Find where the given text appears and provide that cell's center as (X, Y) coordinate. 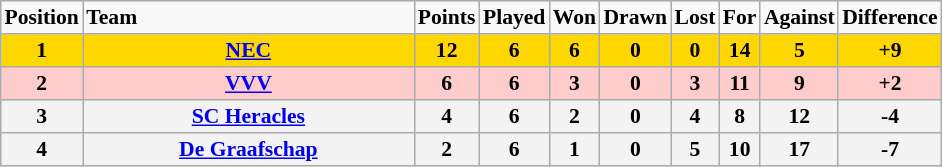
11 (740, 84)
-4 (890, 116)
+2 (890, 84)
Position (42, 18)
14 (740, 50)
17 (799, 150)
Played (514, 18)
10 (740, 150)
Won (574, 18)
VVV (249, 84)
Lost (695, 18)
Difference (890, 18)
Against (799, 18)
Points (446, 18)
Drawn (636, 18)
-7 (890, 150)
8 (740, 116)
For (740, 18)
De Graafschap (249, 150)
Team (249, 18)
SC Heracles (249, 116)
9 (799, 84)
+9 (890, 50)
NEC (249, 50)
